Extract the [x, y] coordinate from the center of the cell holding the provided text.  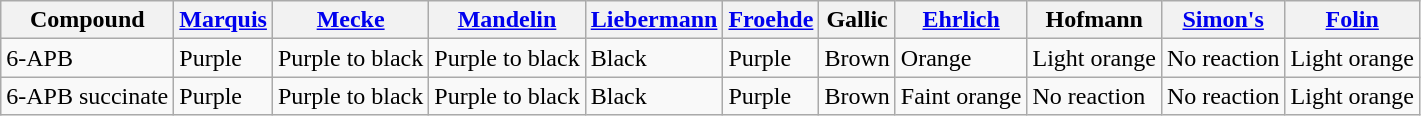
Faint orange [961, 96]
Mecke [350, 20]
Folin [1352, 20]
Orange [961, 58]
Ehrlich [961, 20]
Liebermann [654, 20]
Mandelin [507, 20]
Gallic [857, 20]
Hofmann [1094, 20]
Froehde [771, 20]
6-APB [88, 58]
Marquis [224, 20]
Compound [88, 20]
Simon's [1223, 20]
6-APB succinate [88, 96]
